Detect which cell encompasses the target text, then output its [x, y] center coordinate. 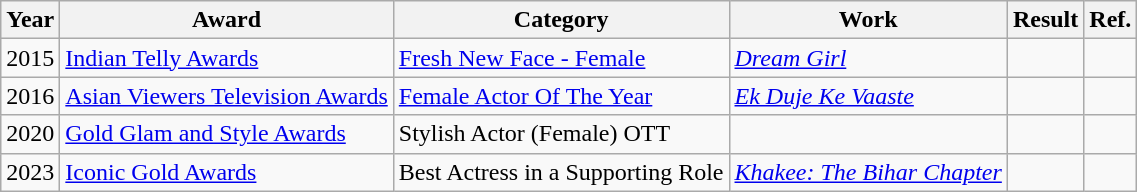
Stylish Actor (Female) OTT [561, 134]
2015 [30, 58]
Fresh New Face - Female [561, 58]
Result [1045, 20]
Asian Viewers Television Awards [226, 96]
Gold Glam and Style Awards [226, 134]
Iconic Gold Awards [226, 172]
Best Actress in a Supporting Role [561, 172]
2020 [30, 134]
Khakee: The Bihar Chapter [868, 172]
Work [868, 20]
Indian Telly Awards [226, 58]
Year [30, 20]
Dream Girl [868, 58]
Ref. [1110, 20]
Category [561, 20]
Female Actor Of The Year [561, 96]
2023 [30, 172]
2016 [30, 96]
Ek Duje Ke Vaaste [868, 96]
Award [226, 20]
